Extract the (X, Y) coordinate from the center of the cell holding the provided text.  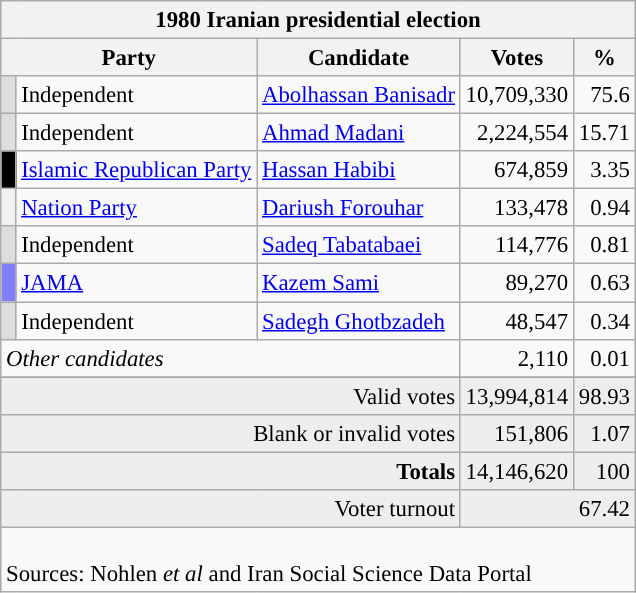
0.34 (604, 321)
151,806 (516, 433)
Dariush Forouhar (359, 208)
Sadegh Ghotbzadeh (359, 321)
100 (604, 471)
10,709,330 (516, 95)
Voter turnout (231, 509)
Sadeq Tabatabaei (359, 245)
67.42 (548, 509)
2,224,554 (516, 133)
Islamic Republican Party (136, 170)
0.81 (604, 245)
Hassan Habibi (359, 170)
0.01 (604, 358)
2,110 (516, 358)
Valid votes (231, 396)
Candidate (359, 58)
Abolhassan Banisadr (359, 95)
75.6 (604, 95)
0.94 (604, 208)
15.71 (604, 133)
13,994,814 (516, 396)
98.93 (604, 396)
133,478 (516, 208)
Nation Party (136, 208)
Kazem Sami (359, 283)
Totals (231, 471)
114,776 (516, 245)
1.07 (604, 433)
Sources: Nohlen et al and Iran Social Science Data Portal (318, 560)
% (604, 58)
Votes (516, 58)
1980 Iranian presidential election (318, 20)
14,146,620 (516, 471)
Ahmad Madani (359, 133)
3.35 (604, 170)
0.63 (604, 283)
89,270 (516, 283)
Other candidates (231, 358)
JAMA (136, 283)
674,859 (516, 170)
48,547 (516, 321)
Blank or invalid votes (231, 433)
Party (129, 58)
